Pinpoint the cell where the given text exists, returning its (x, y) midpoint coordinate. 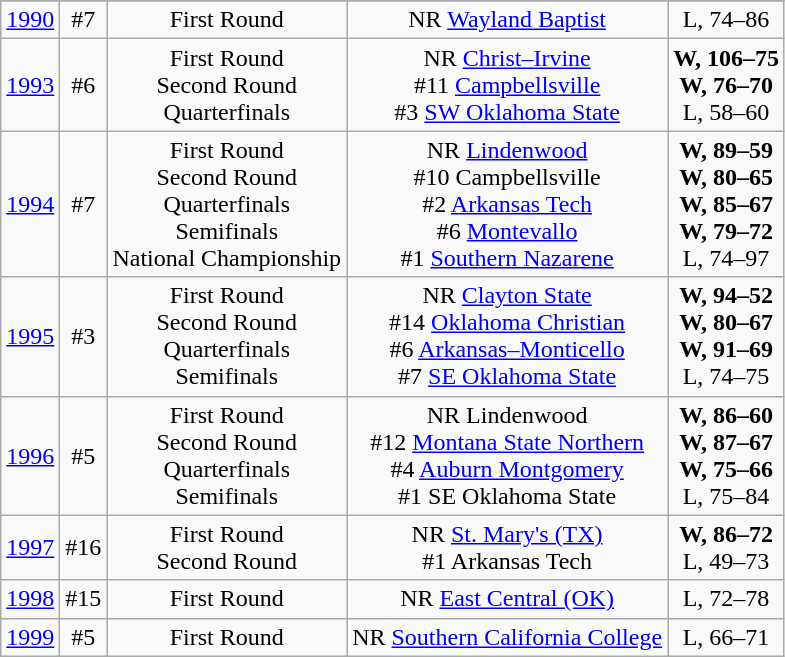
1996 (30, 456)
NR Christ–Irvine#11 Campbellsville#3 SW Oklahoma State (508, 85)
NR Lindenwood#12 Montana State Northern#4 Auburn Montgomery#1 SE Oklahoma State (508, 456)
NR Clayton State#14 Oklahoma Christian#6 Arkansas–Monticello#7 SE Oklahoma State (508, 336)
1995 (30, 336)
NR Southern California College (508, 637)
#6 (84, 85)
L, 72–78 (726, 599)
1997 (30, 548)
W, 94–52W, 80–67W, 91–69L, 74–75 (726, 336)
#16 (84, 548)
First RoundSecond Round (227, 548)
L, 66–71 (726, 637)
NR Lindenwood#10 Campbellsville#2 Arkansas Tech#6 Montevallo#1 Southern Nazarene (508, 204)
#3 (84, 336)
1994 (30, 204)
1990 (30, 20)
W, 106–75W, 76–70L, 58–60 (726, 85)
W, 86–60W, 87–67W, 75–66L, 75–84 (726, 456)
1999 (30, 637)
NR East Central (OK) (508, 599)
#15 (84, 599)
NR St. Mary's (TX)#1 Arkansas Tech (508, 548)
L, 74–86 (726, 20)
1993 (30, 85)
W, 89–59W, 80–65W, 85–67W, 79–72L, 74–97 (726, 204)
First RoundSecond RoundQuarterfinals (227, 85)
1998 (30, 599)
NR Wayland Baptist (508, 20)
First RoundSecond RoundQuarterfinalsSemifinalsNational Championship (227, 204)
W, 86–72L, 49–73 (726, 548)
